For the text-containing cell, return its midpoint in [X, Y] coordinate format. 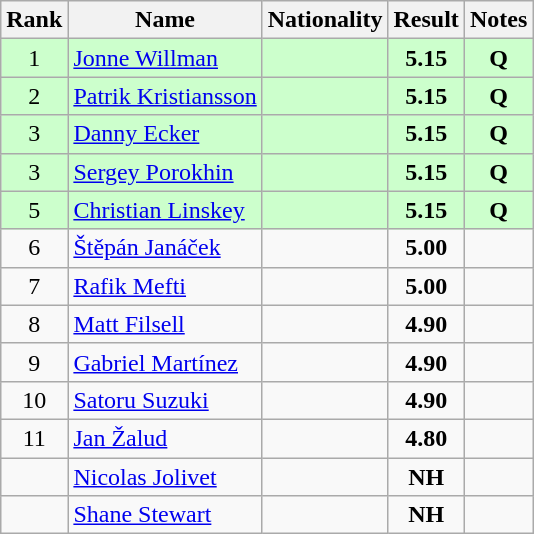
Name [165, 20]
Gabriel Martínez [165, 362]
11 [34, 438]
1 [34, 58]
Nicolas Jolivet [165, 477]
Nationality [325, 20]
Result [426, 20]
5 [34, 210]
10 [34, 400]
2 [34, 96]
Christian Linskey [165, 210]
Rafik Mefti [165, 286]
7 [34, 286]
Štěpán Janáček [165, 248]
Sergey Porokhin [165, 172]
Matt Filsell [165, 324]
6 [34, 248]
Jonne Willman [165, 58]
4.80 [426, 438]
Jan Žalud [165, 438]
Satoru Suzuki [165, 400]
8 [34, 324]
Patrik Kristiansson [165, 96]
Danny Ecker [165, 134]
Rank [34, 20]
9 [34, 362]
Notes [498, 20]
Shane Stewart [165, 515]
